Return (x, y) of the center of cell containing provided text 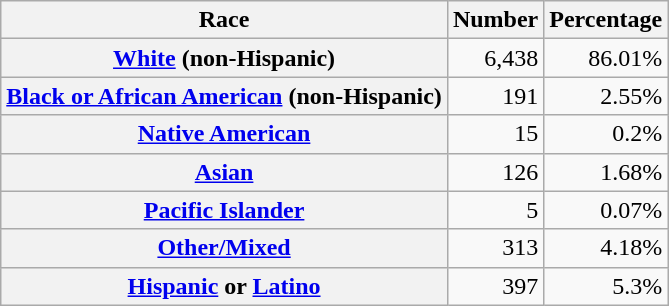
Black or African American (non-Hispanic) (224, 96)
0.07% (606, 210)
4.18% (606, 248)
6,438 (495, 58)
397 (495, 286)
Asian (224, 172)
Number (495, 20)
Race (224, 20)
Percentage (606, 20)
1.68% (606, 172)
Hispanic or Latino (224, 286)
5.3% (606, 286)
2.55% (606, 96)
Other/Mixed (224, 248)
86.01% (606, 58)
313 (495, 248)
191 (495, 96)
126 (495, 172)
0.2% (606, 134)
White (non-Hispanic) (224, 58)
5 (495, 210)
Native American (224, 134)
Pacific Islander (224, 210)
15 (495, 134)
